Detect which cell encompasses the target text, then output its (x, y) center coordinate. 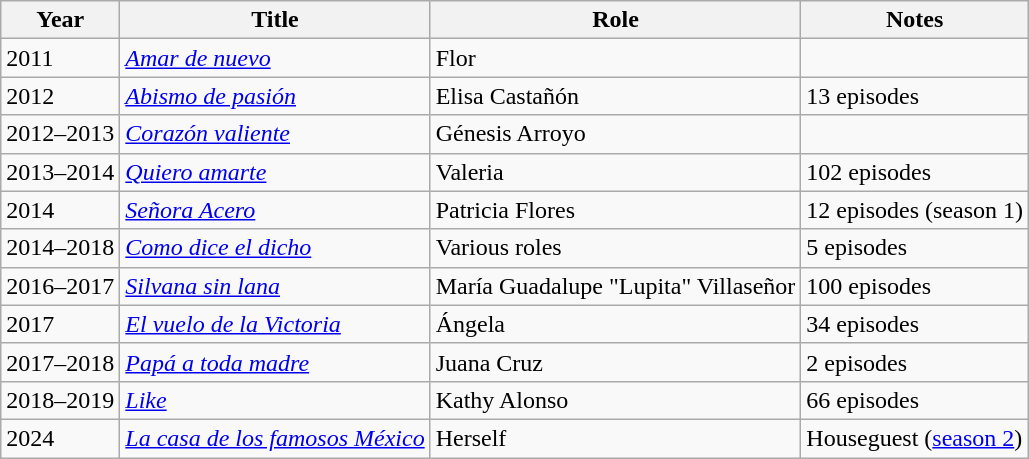
13 episodes (915, 96)
2011 (60, 58)
2016–2017 (60, 286)
12 episodes (season 1) (915, 210)
Valeria (616, 172)
Señora Acero (275, 210)
Ángela (616, 324)
Flor (616, 58)
5 episodes (915, 248)
2018–2019 (60, 400)
Like (275, 400)
Amar de nuevo (275, 58)
34 episodes (915, 324)
Quiero amarte (275, 172)
2013–2014 (60, 172)
100 episodes (915, 286)
Year (60, 20)
Papá a toda madre (275, 362)
El vuelo de la Victoria (275, 324)
2014 (60, 210)
Corazón valiente (275, 134)
Herself (616, 438)
102 episodes (915, 172)
Como dice el dicho (275, 248)
2014–2018 (60, 248)
Role (616, 20)
2017–2018 (60, 362)
Silvana sin lana (275, 286)
La casa de los famosos México (275, 438)
Houseguest (season 2) (915, 438)
Notes (915, 20)
Elisa Castañón (616, 96)
2012 (60, 96)
2017 (60, 324)
Juana Cruz (616, 362)
Abismo de pasión (275, 96)
Title (275, 20)
2 episodes (915, 362)
66 episodes (915, 400)
Various roles (616, 248)
Kathy Alonso (616, 400)
María Guadalupe "Lupita" Villaseñor (616, 286)
2024 (60, 438)
2012–2013 (60, 134)
Patricia Flores (616, 210)
Génesis Arroyo (616, 134)
